Find where the given text appears and provide that cell's center as [x, y] coordinate. 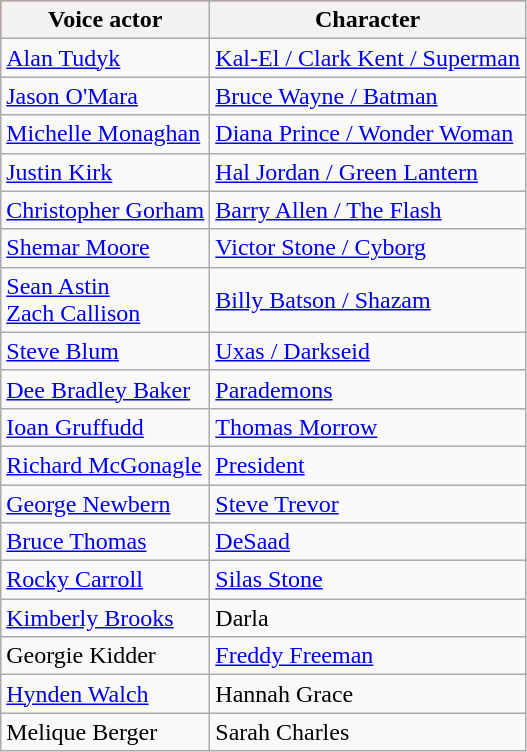
Thomas Morrow [368, 427]
Georgie Kidder [106, 656]
Bruce Thomas [106, 542]
Steve Trevor [368, 503]
Sarah Charles [368, 732]
Hynden Walch [106, 694]
Michelle Monaghan [106, 134]
Rocky Carroll [106, 580]
Shemar Moore [106, 248]
Voice actor [106, 20]
Richard McGonagle [106, 465]
Victor Stone / Cyborg [368, 248]
Alan Tudyk [106, 58]
Kal-El / Clark Kent / Superman [368, 58]
Freddy Freeman [368, 656]
Darla [368, 618]
Silas Stone [368, 580]
Steve Blum [106, 351]
Ioan Gruffudd [106, 427]
George Newbern [106, 503]
Christopher Gorham [106, 210]
Melique Berger [106, 732]
DeSaad [368, 542]
Sean AstinZach Callison [106, 300]
President [368, 465]
Hannah Grace [368, 694]
Barry Allen / The Flash [368, 210]
Parademons [368, 389]
Character [368, 20]
Jason O'Mara [106, 96]
Uxas / Darkseid [368, 351]
Bruce Wayne / Batman [368, 96]
Dee Bradley Baker [106, 389]
Kimberly Brooks [106, 618]
Billy Batson / Shazam [368, 300]
Justin Kirk [106, 172]
Diana Prince / Wonder Woman [368, 134]
Hal Jordan / Green Lantern [368, 172]
